For the text-containing cell, return its midpoint in (x, y) coordinate format. 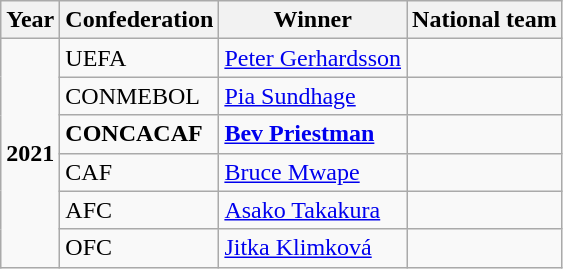
Bruce Mwape (313, 172)
Jitka Klimková (313, 248)
Winner (313, 20)
Asako Takakura (313, 210)
AFC (140, 210)
Year (30, 20)
CONMEBOL (140, 96)
2021 (30, 153)
National team (485, 20)
OFC (140, 248)
UEFA (140, 58)
Confederation (140, 20)
CONCACAF (140, 134)
CAF (140, 172)
Bev Priestman (313, 134)
Pia Sundhage (313, 96)
Peter Gerhardsson (313, 58)
